Pinpoint the cell where the given text exists, returning its (X, Y) midpoint coordinate. 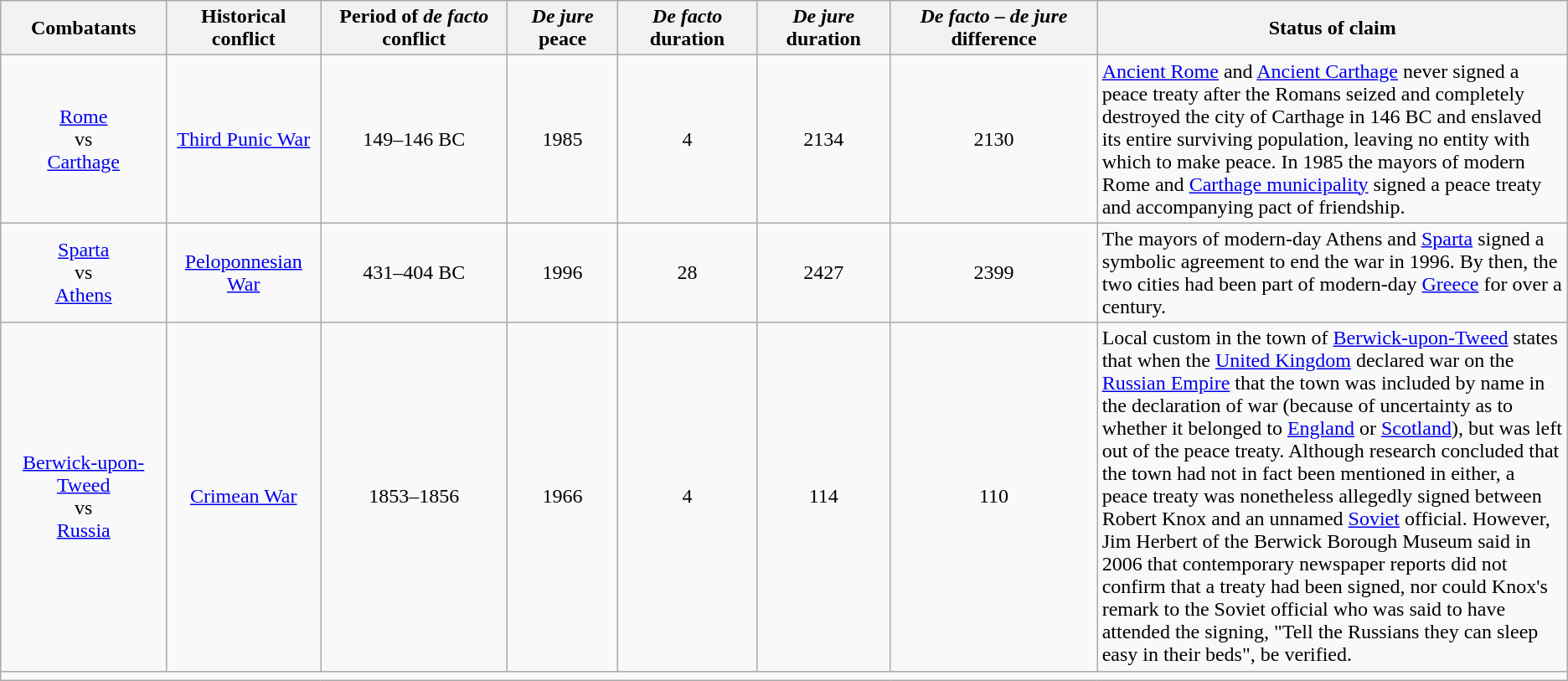
De jure peace (563, 28)
Rome vs Carthage (84, 139)
Period of de facto conflict (414, 28)
2399 (993, 273)
1996 (563, 273)
Crimean War (244, 497)
114 (824, 497)
Berwick-upon-Tweed vs Russia (84, 497)
De jure duration (824, 28)
2427 (824, 273)
1966 (563, 497)
1985 (563, 139)
28 (687, 273)
De facto – de jure difference (993, 28)
Historical conflict (244, 28)
2130 (993, 139)
Third Punic War (244, 139)
431–404 BC (414, 273)
149–146 BC (414, 139)
Sparta vs Athens (84, 273)
Status of claim (1332, 28)
110 (993, 497)
Combatants (84, 28)
1853–1856 (414, 497)
De facto duration (687, 28)
Peloponnesian War (244, 273)
2134 (824, 139)
